Find where the given text appears and provide that cell's center as [x, y] coordinate. 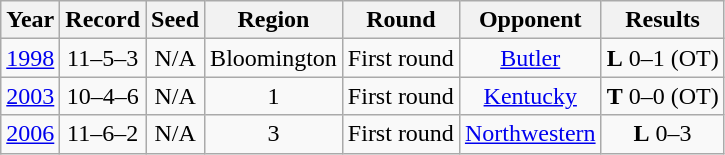
Seed [176, 20]
2006 [30, 134]
11–6–2 [103, 134]
L 0–1 (OT) [662, 58]
Year [30, 20]
Round [400, 20]
Northwestern [530, 134]
Kentucky [530, 96]
Butler [530, 58]
T 0–0 (OT) [662, 96]
Bloomington [274, 58]
3 [274, 134]
10–4–6 [103, 96]
Opponent [530, 20]
1998 [30, 58]
1 [274, 96]
11–5–3 [103, 58]
Record [103, 20]
L 0–3 [662, 134]
Region [274, 20]
2003 [30, 96]
Results [662, 20]
